Locate the cell with the specified text and output its [x, y] center coordinate. 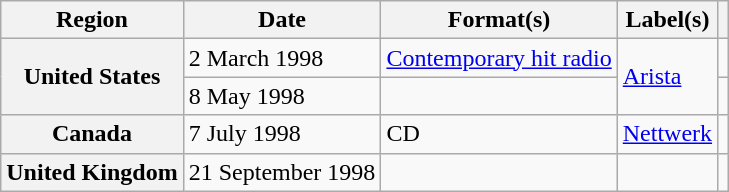
Contemporary hit radio [499, 58]
United Kingdom [92, 172]
Date [282, 20]
Canada [92, 134]
Region [92, 20]
Label(s) [667, 20]
21 September 1998 [282, 172]
CD [499, 134]
2 March 1998 [282, 58]
Arista [667, 77]
Nettwerk [667, 134]
7 July 1998 [282, 134]
United States [92, 77]
Format(s) [499, 20]
8 May 1998 [282, 96]
